Return the [x, y] coordinate for the center point of the cell that contains the specified text.  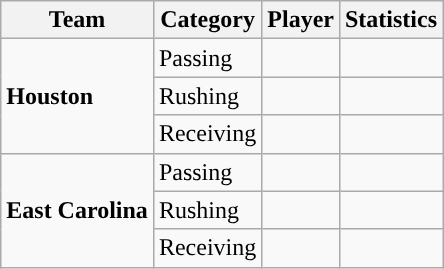
East Carolina [78, 210]
Statistics [390, 20]
Category [207, 20]
Houston [78, 96]
Player [301, 20]
Team [78, 20]
